Output the (x, y) coordinate of the center of the cell containing the given text.  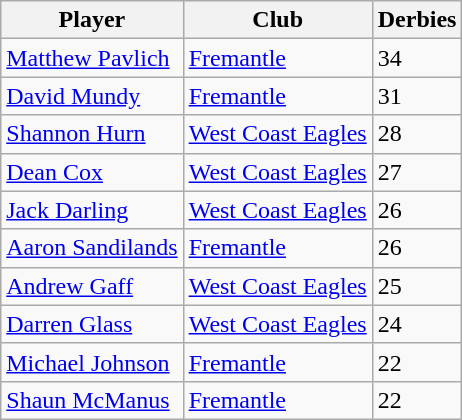
Michael Johnson (92, 362)
27 (417, 172)
Aaron Sandilands (92, 248)
Darren Glass (92, 324)
24 (417, 324)
David Mundy (92, 96)
31 (417, 96)
25 (417, 286)
Player (92, 20)
28 (417, 134)
Shannon Hurn (92, 134)
Derbies (417, 20)
Club (278, 20)
Dean Cox (92, 172)
34 (417, 58)
Shaun McManus (92, 400)
Matthew Pavlich (92, 58)
Jack Darling (92, 210)
Andrew Gaff (92, 286)
